Identify which cell holds the provided text, then report its (X, Y) central coordinate. 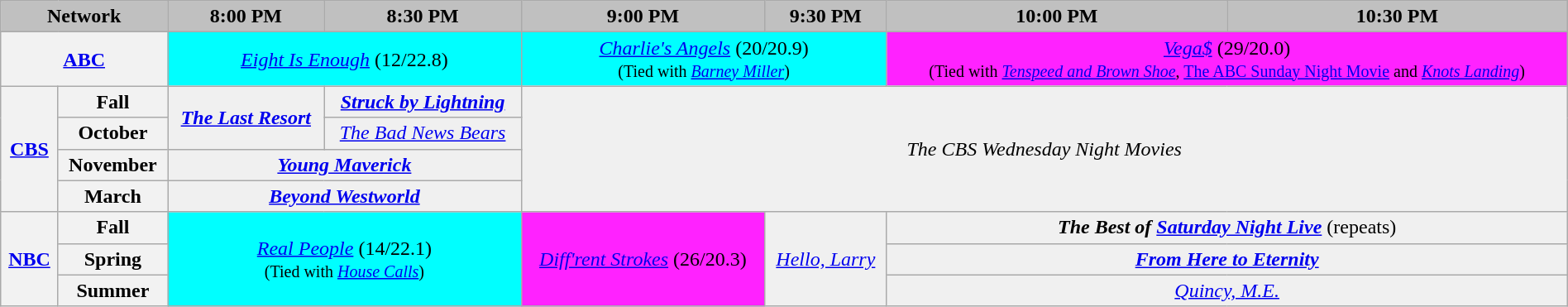
Real People (14/22.1)(Tied with House Calls) (345, 259)
Charlie's Angels (20/20.9)(Tied with Barney Miller) (704, 60)
Struck by Lightning (423, 102)
9:30 PM (825, 17)
Spring (112, 259)
The Bad News Bears (423, 133)
November (112, 165)
ABC (84, 60)
9:00 PM (643, 17)
From Here to Eternity (1227, 259)
8:00 PM (246, 17)
October (112, 133)
Quincy, M.E. (1227, 290)
Vega$ (29/20.0)(Tied with Tenspeed and Brown Shoe, The ABC Sunday Night Movie and Knots Landing) (1227, 60)
10:00 PM (1057, 17)
Young Maverick (345, 165)
CBS (30, 149)
Network (84, 17)
Hello, Larry (825, 259)
The CBS Wednesday Night Movies (1044, 149)
The Best of Saturday Night Live (repeats) (1227, 228)
Beyond Westworld (345, 196)
March (112, 196)
NBC (30, 259)
Diff'rent Strokes (26/20.3) (643, 259)
Eight Is Enough (12/22.8) (345, 60)
The Last Resort (246, 118)
10:30 PM (1398, 17)
Summer (112, 290)
8:30 PM (423, 17)
